Extract the [X, Y] coordinate from the center of the cell holding the provided text.  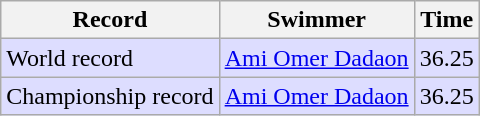
Championship record [110, 96]
World record [110, 58]
Record [110, 20]
Swimmer [316, 20]
Time [446, 20]
